Pinpoint the cell where the given text exists, returning its (X, Y) midpoint coordinate. 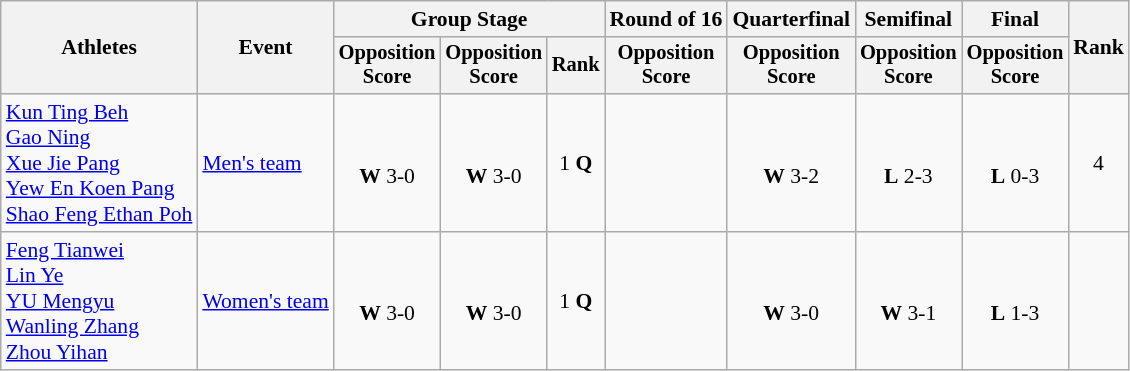
Quarterfinal (791, 19)
Final (1016, 19)
Semifinal (908, 19)
L 2-3 (908, 163)
Feng TianweiLin YeYU MengyuWanling ZhangZhou Yihan (100, 301)
Round of 16 (666, 19)
W 3-2 (791, 163)
Men's team (265, 163)
Group Stage (470, 19)
W 3-1 (908, 301)
Event (265, 48)
Athletes (100, 48)
Women's team (265, 301)
L 1-3 (1016, 301)
L 0-3 (1016, 163)
Kun Ting BehGao NingXue Jie PangYew En Koen PangShao Feng Ethan Poh (100, 163)
4 (1098, 163)
